Output the [x, y] coordinate of the center of the cell containing the given text.  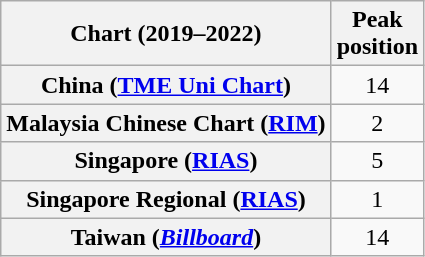
Singapore Regional (RIAS) [166, 199]
2 [377, 123]
1 [377, 199]
Malaysia Chinese Chart (RIM) [166, 123]
Taiwan (Billboard) [166, 237]
5 [377, 161]
Singapore (RIAS) [166, 161]
Peakposition [377, 34]
Chart (2019–2022) [166, 34]
China (TME Uni Chart) [166, 85]
